Locate the cell with the specified text and output its (x, y) center coordinate. 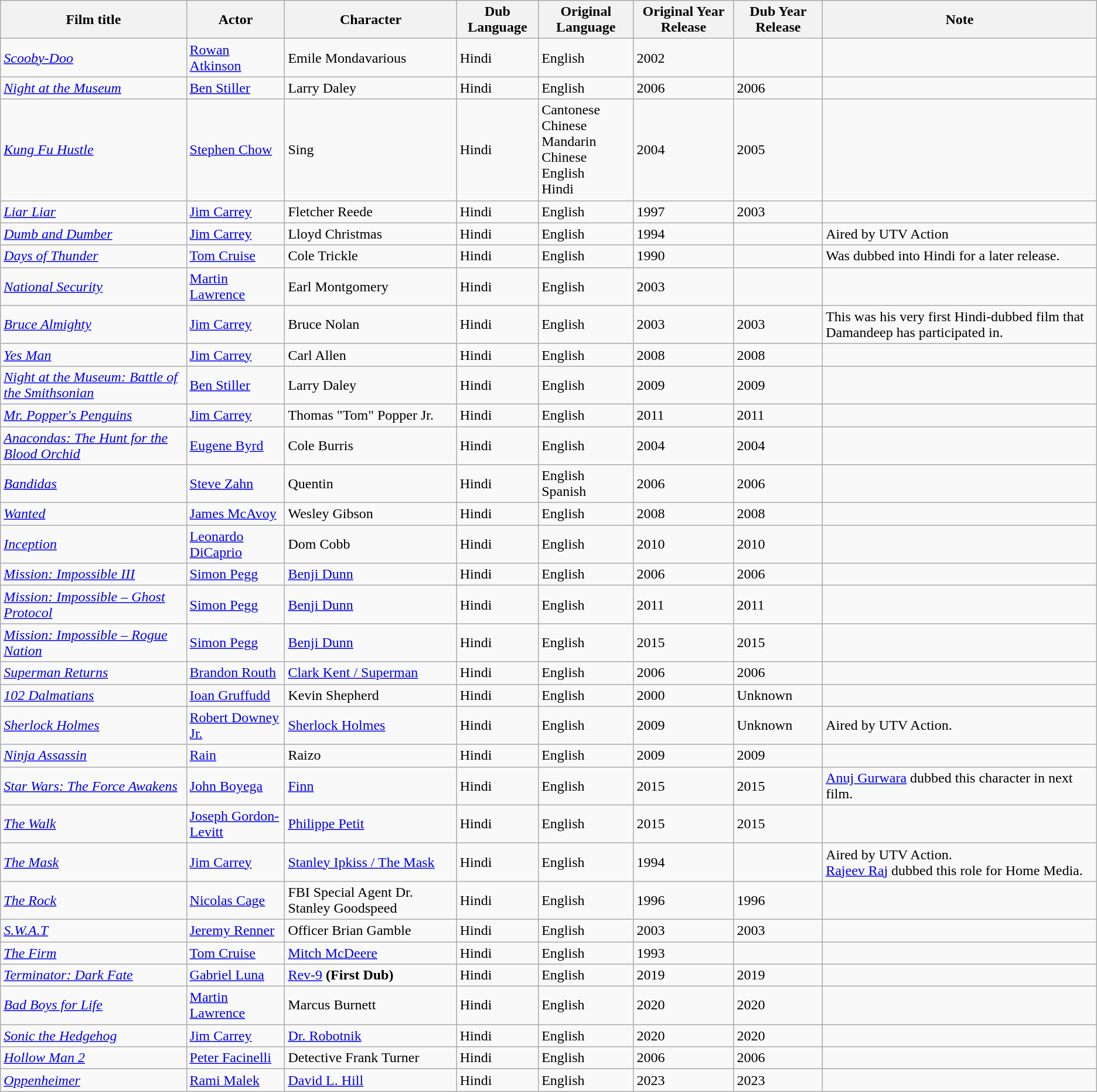
1993 (683, 952)
1990 (683, 256)
Dumb and Dumber (94, 234)
Ioan Gruffudd (236, 695)
Cole Trickle (370, 256)
Liar Liar (94, 212)
This was his very first Hindi-dubbed film that Damandeep has participated in. (960, 325)
Character (370, 20)
Thomas "Tom" Popper Jr. (370, 415)
Rev-9 (First Dub) (370, 975)
Stephen Chow (236, 150)
Detective Frank Turner (370, 1058)
Sing (370, 150)
Was dubbed into Hindi for a later release. (960, 256)
Kung Fu Hustle (94, 150)
Original Language (586, 20)
Finn (370, 785)
Stanley Ipkiss / The Mask (370, 862)
Kevin Shepherd (370, 695)
Anacondas: The Hunt for the Blood Orchid (94, 445)
Night at the Museum (94, 88)
Bruce Nolan (370, 325)
Mission: Impossible – Rogue Nation (94, 642)
The Firm (94, 952)
Raizo (370, 756)
Fletcher Reede (370, 212)
102 Dalmatians (94, 695)
Bruce Almighty (94, 325)
Rami Malek (236, 1080)
Scooby-Doo (94, 57)
Carl Allen (370, 355)
Oppenheimer (94, 1080)
Star Wars: The Force Awakens (94, 785)
Officer Brian Gamble (370, 930)
Aired by UTV Action (960, 234)
Note (960, 20)
Leonardo DiCaprio (236, 544)
James McAvoy (236, 514)
Cole Burris (370, 445)
Cantonese Chinese Mandarin Chinese English Hindi (586, 150)
Philippe Petit (370, 824)
Mitch McDeere (370, 952)
Aired by UTV Action. (960, 726)
National Security (94, 286)
The Rock (94, 900)
Clark Kent / Superman (370, 673)
Earl Montgomery (370, 286)
Night at the Museum: Battle of the Smithsonian (94, 385)
Film title (94, 20)
Yes Man (94, 355)
1997 (683, 212)
Marcus Burnett (370, 1006)
Gabriel Luna (236, 975)
Dom Cobb (370, 544)
2000 (683, 695)
Superman Returns (94, 673)
Hollow Man 2 (94, 1058)
English Spanish (586, 484)
David L. Hill (370, 1080)
Dr. Robotnik (370, 1036)
Wesley Gibson (370, 514)
Sonic the Hedgehog (94, 1036)
2002 (683, 57)
Inception (94, 544)
Robert Downey Jr. (236, 726)
Steve Zahn (236, 484)
Quentin (370, 484)
Mr. Popper's Penguins (94, 415)
The Walk (94, 824)
Dub Language (497, 20)
Anuj Gurwara dubbed this character in next film. (960, 785)
Nicolas Cage (236, 900)
Wanted (94, 514)
Joseph Gordon-Levitt (236, 824)
S.W.A.T (94, 930)
Ninja Assassin (94, 756)
Bad Boys for Life (94, 1006)
Rain (236, 756)
Dub Year Release (778, 20)
Mission: Impossible – Ghost Protocol (94, 605)
John Boyega (236, 785)
Bandidas (94, 484)
Lloyd Christmas (370, 234)
Brandon Routh (236, 673)
Aired by UTV Action. Rajeev Raj dubbed this role for Home Media. (960, 862)
Original Year Release (683, 20)
2005 (778, 150)
Actor (236, 20)
Rowan Atkinson (236, 57)
Emile Mondavarious (370, 57)
Terminator: Dark Fate (94, 975)
The Mask (94, 862)
Jeremy Renner (236, 930)
Eugene Byrd (236, 445)
Days of Thunder (94, 256)
FBI Special Agent Dr. Stanley Goodspeed (370, 900)
Peter Facinelli (236, 1058)
Mission: Impossible III (94, 574)
